Extract the [x, y] coordinate from the center of the cell holding the provided text.  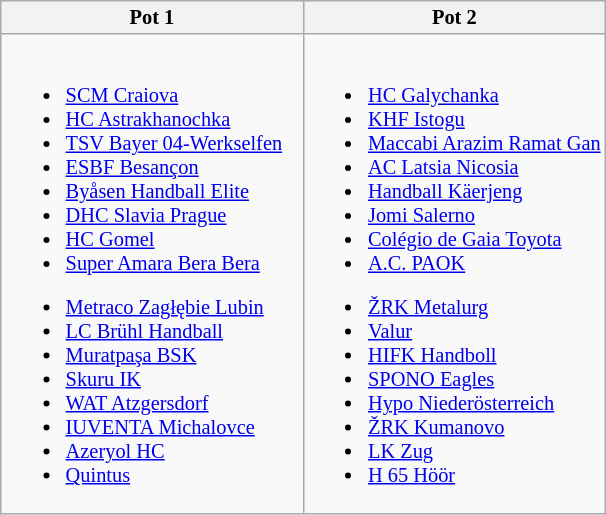
Pot 2 [454, 17]
Pot 1 [152, 17]
